Return [X, Y] of the center of cell containing provided text 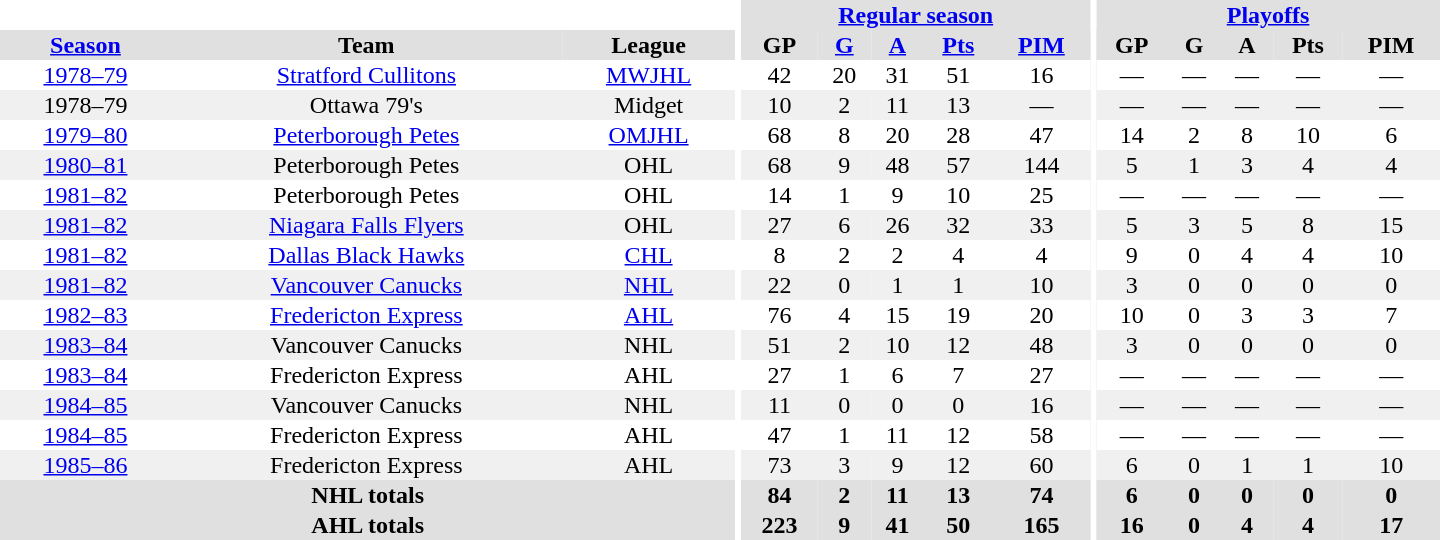
73 [780, 465]
33 [1042, 225]
Midget [649, 105]
41 [898, 525]
Playoffs [1268, 15]
MWJHL [649, 75]
26 [898, 225]
Regular season [916, 15]
32 [958, 225]
1979–80 [86, 135]
Team [366, 45]
42 [780, 75]
28 [958, 135]
144 [1042, 165]
25 [1042, 195]
57 [958, 165]
60 [1042, 465]
17 [1391, 525]
Ottawa 79's [366, 105]
76 [780, 315]
NHL totals [368, 495]
74 [1042, 495]
223 [780, 525]
165 [1042, 525]
1982–83 [86, 315]
19 [958, 315]
AHL totals [368, 525]
84 [780, 495]
League [649, 45]
31 [898, 75]
50 [958, 525]
Stratford Cullitons [366, 75]
1985–86 [86, 465]
OMJHL [649, 135]
Dallas Black Hawks [366, 255]
58 [1042, 435]
22 [780, 285]
Season [86, 45]
1980–81 [86, 165]
Niagara Falls Flyers [366, 225]
CHL [649, 255]
